Pinpoint the cell where the given text exists, returning its (X, Y) midpoint coordinate. 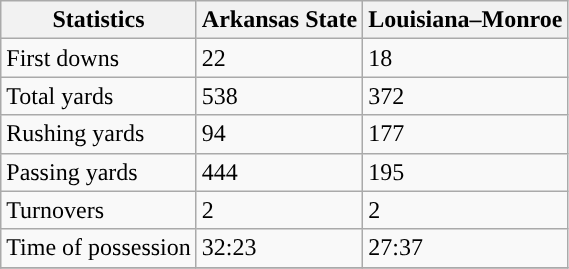
195 (466, 172)
538 (279, 96)
Total yards (99, 96)
Time of possession (99, 248)
Statistics (99, 20)
27:37 (466, 248)
Louisiana–Monroe (466, 20)
177 (466, 134)
94 (279, 134)
Arkansas State (279, 20)
First downs (99, 58)
18 (466, 58)
Rushing yards (99, 134)
Turnovers (99, 210)
444 (279, 172)
372 (466, 96)
32:23 (279, 248)
Passing yards (99, 172)
22 (279, 58)
